Provide the [X, Y] coordinate of the cell's center where the given text is located.  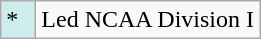
Led NCAA Division I [148, 20]
* [18, 20]
